From the cell containing the given text, extract its center point as (X, Y) coordinate. 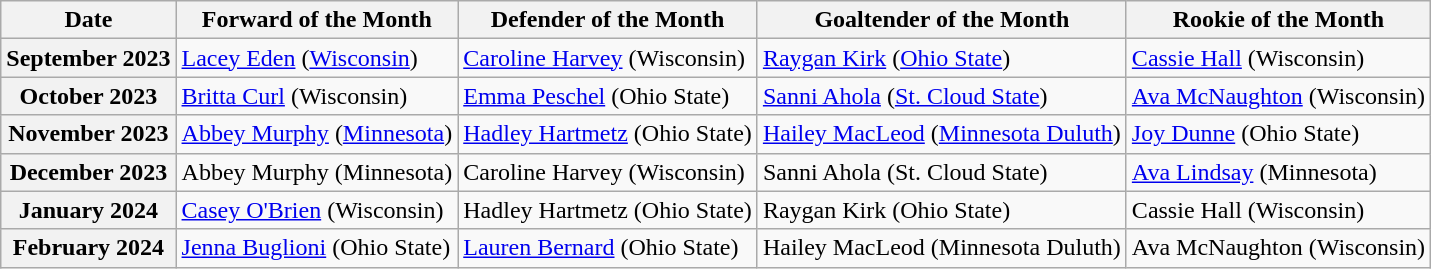
Casey O'Brien (Wisconsin) (317, 210)
November 2023 (88, 134)
Jenna Buglioni (Ohio State) (317, 248)
Lauren Bernard (Ohio State) (608, 248)
September 2023 (88, 58)
Britta Curl (Wisconsin) (317, 96)
Defender of the Month (608, 20)
Emma Peschel (Ohio State) (608, 96)
Date (88, 20)
Ava Lindsay (Minnesota) (1278, 172)
February 2024 (88, 248)
Goaltender of the Month (942, 20)
Lacey Eden (Wisconsin) (317, 58)
Forward of the Month (317, 20)
January 2024 (88, 210)
Joy Dunne (Ohio State) (1278, 134)
December 2023 (88, 172)
Rookie of the Month (1278, 20)
October 2023 (88, 96)
